Determine the (X, Y) coordinate at the center of the cell enclosing the given text.  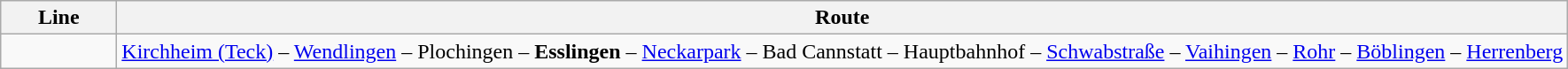
Line (58, 18)
Route (842, 18)
